Search for the cell housing the specified text and yield its [X, Y] center coordinate. 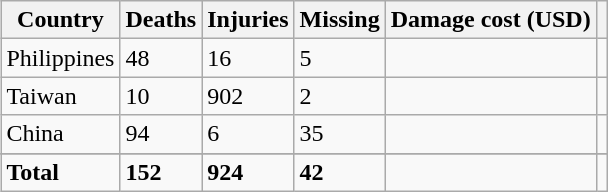
2 [340, 96]
Taiwan [60, 96]
902 [248, 96]
Missing [340, 20]
48 [161, 58]
Total [60, 172]
Injuries [248, 20]
Deaths [161, 20]
94 [161, 134]
16 [248, 58]
10 [161, 96]
42 [340, 172]
Philippines [60, 58]
China [60, 134]
5 [340, 58]
Damage cost (USD) [490, 20]
6 [248, 134]
35 [340, 134]
924 [248, 172]
Country [60, 20]
152 [161, 172]
